Locate the cell with the specified text and output its [x, y] center coordinate. 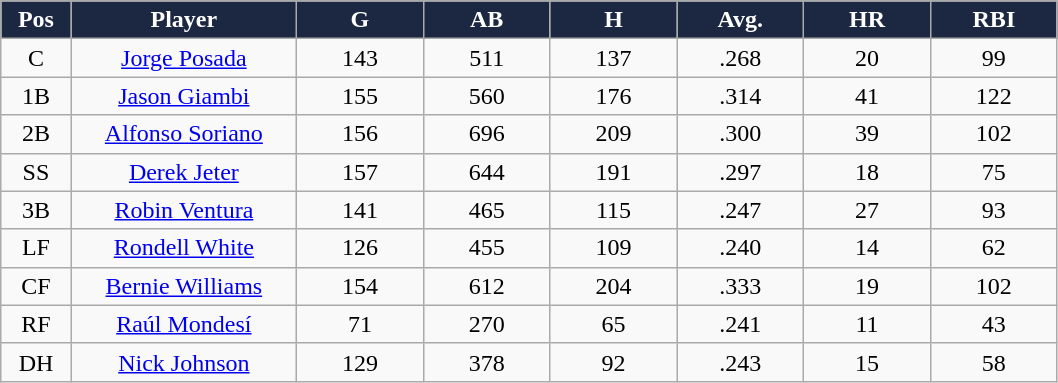
122 [994, 96]
511 [486, 58]
.240 [740, 248]
560 [486, 96]
696 [486, 134]
3B [36, 210]
20 [868, 58]
270 [486, 324]
.314 [740, 96]
Nick Johnson [184, 362]
1B [36, 96]
19 [868, 286]
99 [994, 58]
75 [994, 172]
644 [486, 172]
204 [614, 286]
18 [868, 172]
62 [994, 248]
43 [994, 324]
176 [614, 96]
CF [36, 286]
Raúl Mondesí [184, 324]
SS [36, 172]
Jason Giambi [184, 96]
Derek Jeter [184, 172]
154 [360, 286]
Player [184, 20]
Robin Ventura [184, 210]
Avg. [740, 20]
DH [36, 362]
G [360, 20]
AB [486, 20]
15 [868, 362]
11 [868, 324]
41 [868, 96]
Jorge Posada [184, 58]
612 [486, 286]
455 [486, 248]
.247 [740, 210]
14 [868, 248]
LF [36, 248]
378 [486, 362]
RBI [994, 20]
141 [360, 210]
.333 [740, 286]
.243 [740, 362]
143 [360, 58]
.300 [740, 134]
126 [360, 248]
156 [360, 134]
C [36, 58]
58 [994, 362]
109 [614, 248]
Bernie Williams [184, 286]
137 [614, 58]
.297 [740, 172]
191 [614, 172]
71 [360, 324]
Alfonso Soriano [184, 134]
465 [486, 210]
65 [614, 324]
92 [614, 362]
115 [614, 210]
H [614, 20]
Pos [36, 20]
157 [360, 172]
39 [868, 134]
209 [614, 134]
HR [868, 20]
27 [868, 210]
93 [994, 210]
155 [360, 96]
129 [360, 362]
2B [36, 134]
.268 [740, 58]
RF [36, 324]
Rondell White [184, 248]
.241 [740, 324]
